Pinpoint the cell where the given text exists, returning its (x, y) midpoint coordinate. 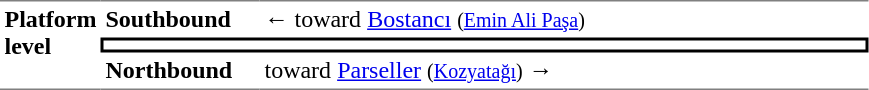
← toward Bostancı (Emin Ali Paşa) (564, 19)
Northbound (180, 71)
toward Parseller (Kozyatağı) → (564, 71)
Platform level (50, 45)
Southbound (180, 19)
